Search for the cell housing the specified text and yield its [x, y] center coordinate. 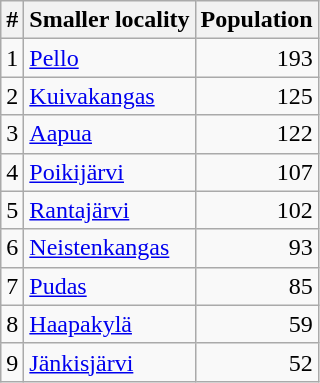
59 [256, 324]
3 [12, 134]
52 [256, 362]
193 [256, 58]
93 [256, 248]
Smaller locality [110, 20]
Jänkisjärvi [110, 362]
7 [12, 286]
5 [12, 210]
85 [256, 286]
Aapua [110, 134]
Neistenkangas [110, 248]
# [12, 20]
Kuivakangas [110, 96]
6 [12, 248]
Poikijärvi [110, 172]
102 [256, 210]
4 [12, 172]
Pello [110, 58]
1 [12, 58]
Haapakylä [110, 324]
2 [12, 96]
9 [12, 362]
Pudas [110, 286]
125 [256, 96]
Rantajärvi [110, 210]
107 [256, 172]
122 [256, 134]
8 [12, 324]
Population [256, 20]
